Pinpoint the cell where the given text exists, returning its [x, y] midpoint coordinate. 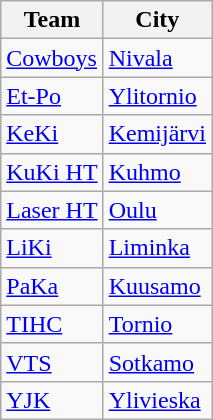
Tornio [157, 324]
KeKi [52, 134]
Kemijärvi [157, 134]
YJK [52, 400]
Oulu [157, 210]
City [157, 20]
PaKa [52, 286]
Laser HT [52, 210]
Ylivieska [157, 400]
Liminka [157, 248]
Cowboys [52, 58]
Kuusamo [157, 286]
Nivala [157, 58]
LiKi [52, 248]
Ylitornio [157, 96]
Sotkamo [157, 362]
TIHC [52, 324]
VTS [52, 362]
Et-Po [52, 96]
Team [52, 20]
Kuhmo [157, 172]
KuKi HT [52, 172]
